Capture the cell that displays the provided text and extract its (X, Y) central coordinate. 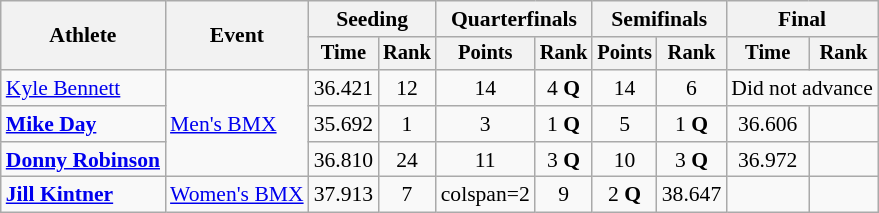
36.606 (768, 124)
Men's BMX (237, 124)
11 (486, 160)
Kyle Bennett (83, 88)
Women's BMX (237, 195)
Semifinals (659, 19)
Jill Kintner (83, 195)
9 (564, 195)
36.421 (344, 88)
Donny Robinson (83, 160)
Athlete (83, 36)
Quarterfinals (514, 19)
Event (237, 36)
12 (407, 88)
38.647 (692, 195)
36.972 (768, 160)
5 (624, 124)
Mike Day (83, 124)
Final (802, 19)
24 (407, 160)
Seeding (372, 19)
2 Q (624, 195)
colspan=2 (486, 195)
36.810 (344, 160)
3 (486, 124)
6 (692, 88)
37.913 (344, 195)
1 (407, 124)
35.692 (344, 124)
4 Q (564, 88)
10 (624, 160)
7 (407, 195)
Did not advance (802, 88)
